Find where the given text appears and provide that cell's center as [X, Y] coordinate. 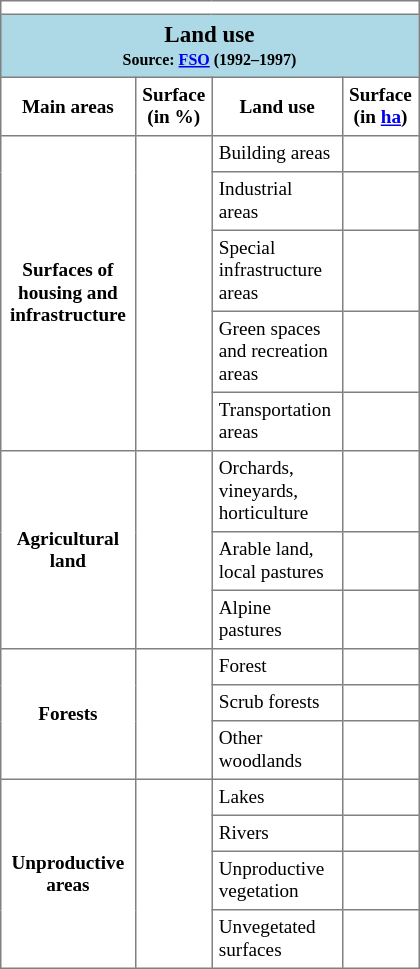
Forest [277, 667]
Unproductive vegetation [277, 880]
Surface (in ha) [380, 106]
Special infrastructure areas [277, 270]
Surface (in %) [174, 106]
Land use [277, 106]
Surfaces of housing and infrastructure [68, 294]
Orchards, vineyards, horticulture [277, 492]
Unvegetated surfaces [277, 939]
Rivers [277, 833]
Transportation areas [277, 421]
Scrub forests [277, 703]
Industrial areas [277, 201]
Lakes [277, 797]
Green spaces and recreation areas [277, 352]
Agricultural land [68, 550]
Main areas [68, 106]
Forests [68, 714]
Building areas [277, 154]
Arable land, local pastures [277, 561]
Alpine pastures [277, 619]
Unproductive areas [68, 874]
Land use Source: FSO (1992–1997) [209, 46]
Other woodlands [277, 750]
